Extract the (x, y) coordinate from the center of the cell holding the provided text.  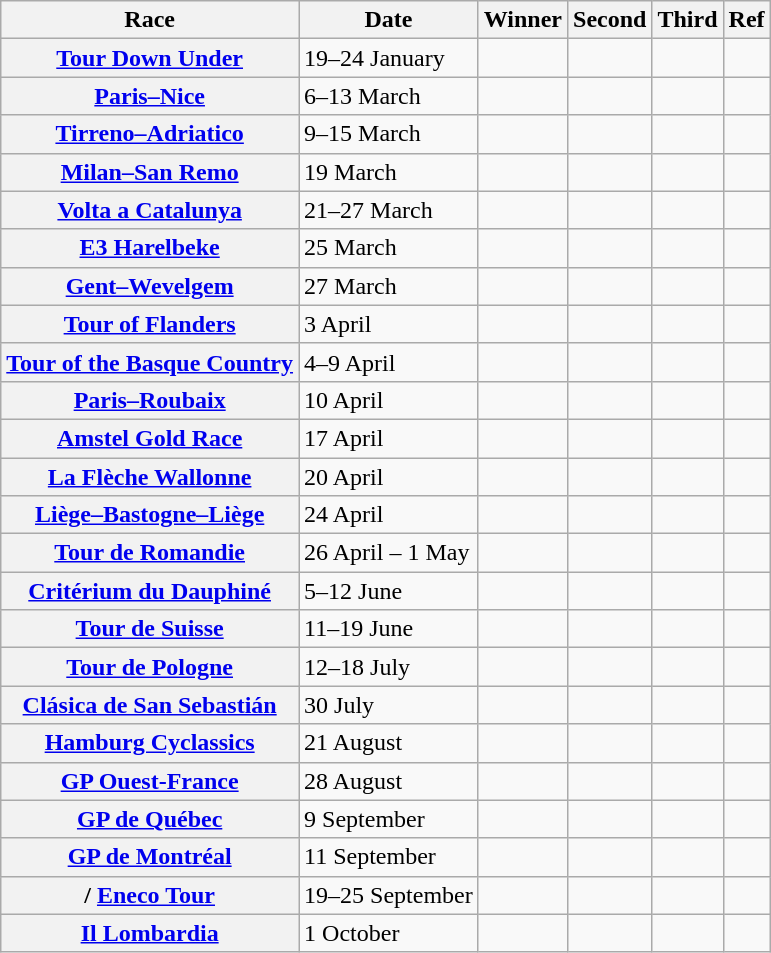
Tour Down Under (150, 58)
Paris–Roubaix (150, 400)
Clásica de San Sebastián (150, 705)
Third (688, 20)
Race (150, 20)
19–24 January (389, 58)
La Flèche Wallonne (150, 477)
Critérium du Dauphiné (150, 591)
Tour de Pologne (150, 667)
24 April (389, 515)
21–27 March (389, 210)
26 April – 1 May (389, 553)
9 September (389, 819)
19 March (389, 172)
Ref (746, 20)
28 August (389, 781)
Date (389, 20)
E3 Harelbeke (150, 248)
Tour of Flanders (150, 324)
12–18 July (389, 667)
GP de Montréal (150, 857)
GP de Québec (150, 819)
17 April (389, 438)
/ Eneco Tour (150, 895)
Volta a Catalunya (150, 210)
Tour of the Basque Country (150, 362)
Second (610, 20)
GP Ouest-France (150, 781)
4–9 April (389, 362)
Tirreno–Adriatico (150, 134)
10 April (389, 400)
20 April (389, 477)
Tour de Romandie (150, 553)
9–15 March (389, 134)
Hamburg Cyclassics (150, 743)
Paris–Nice (150, 96)
Amstel Gold Race (150, 438)
Winner (522, 20)
Il Lombardia (150, 933)
11–19 June (389, 629)
5–12 June (389, 591)
Gent–Wevelgem (150, 286)
Tour de Suisse (150, 629)
21 August (389, 743)
3 April (389, 324)
11 September (389, 857)
Milan–San Remo (150, 172)
6–13 March (389, 96)
30 July (389, 705)
27 March (389, 286)
19–25 September (389, 895)
25 March (389, 248)
Liège–Bastogne–Liège (150, 515)
1 October (389, 933)
